Return the (X, Y) coordinate for the center point of the cell that contains the specified text.  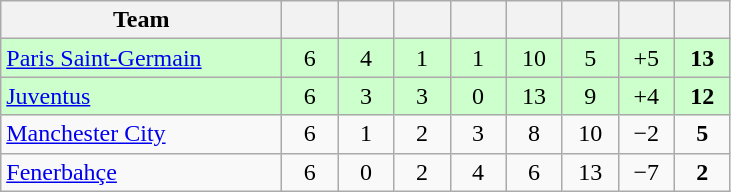
Juventus (142, 96)
−7 (646, 172)
+4 (646, 96)
Manchester City (142, 134)
+5 (646, 58)
8 (534, 134)
9 (590, 96)
Fenerbahçe (142, 172)
Paris Saint-Germain (142, 58)
−2 (646, 134)
Team (142, 20)
12 (702, 96)
